Locate the cell with the specified text and output its [x, y] center coordinate. 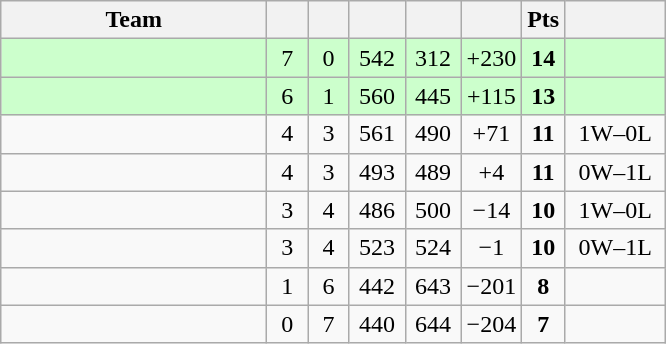
14 [544, 58]
442 [377, 286]
13 [544, 96]
+230 [492, 58]
490 [433, 134]
542 [377, 58]
643 [433, 286]
−14 [492, 210]
+4 [492, 172]
493 [377, 172]
560 [377, 96]
8 [544, 286]
Pts [544, 20]
312 [433, 58]
523 [377, 248]
+115 [492, 96]
489 [433, 172]
440 [377, 324]
445 [433, 96]
561 [377, 134]
486 [377, 210]
−201 [492, 286]
644 [433, 324]
−1 [492, 248]
−204 [492, 324]
Team [134, 20]
500 [433, 210]
524 [433, 248]
+71 [492, 134]
